Scan for the cell matching the given text and deliver its [X, Y] coordinate at center. 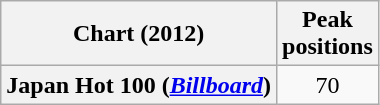
70 [328, 85]
Japan Hot 100 (Billboard) [139, 85]
Chart (2012) [139, 34]
Peakpositions [328, 34]
